Locate the cell with the specified text and output its [X, Y] center coordinate. 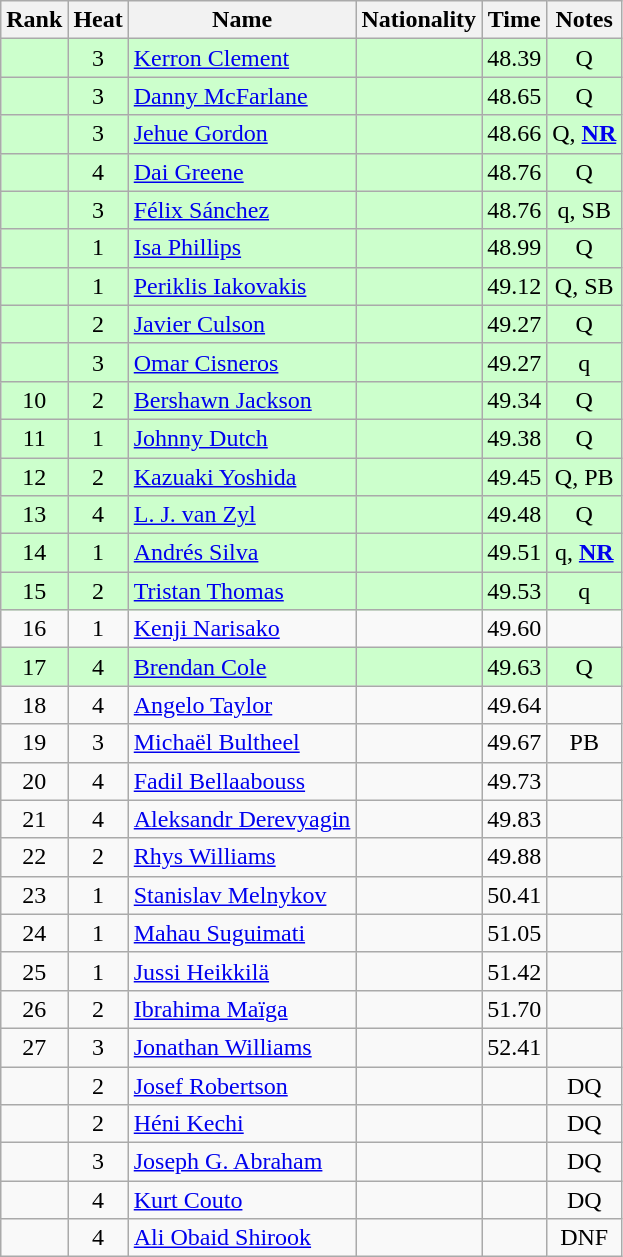
10 [34, 400]
Isa Phillips [242, 248]
Johnny Dutch [242, 438]
49.45 [514, 477]
Fadil Bellaabouss [242, 781]
19 [34, 743]
Omar Cisneros [242, 362]
Jonathan Williams [242, 1047]
12 [34, 477]
Time [514, 20]
49.73 [514, 781]
Javier Culson [242, 324]
DNF [584, 1238]
Name [242, 20]
Rhys Williams [242, 857]
50.41 [514, 895]
Aleksandr Derevyagin [242, 819]
Mahau Suguimati [242, 933]
Dai Greene [242, 172]
21 [34, 819]
48.66 [514, 134]
13 [34, 515]
16 [34, 629]
15 [34, 591]
Nationality [419, 20]
Stanislav Melnykov [242, 895]
q, NR [584, 553]
25 [34, 971]
23 [34, 895]
Félix Sánchez [242, 210]
52.41 [514, 1047]
Andrés Silva [242, 553]
11 [34, 438]
49.34 [514, 400]
Brendan Cole [242, 667]
PB [584, 743]
49.38 [514, 438]
Periklis Iakovakis [242, 286]
L. J. van Zyl [242, 515]
18 [34, 705]
48.39 [514, 58]
49.64 [514, 705]
Josef Robertson [242, 1085]
Heat [98, 20]
26 [34, 1009]
Ali Obaid Shirook [242, 1238]
48.65 [514, 96]
Q, NR [584, 134]
22 [34, 857]
Héni Kechi [242, 1124]
Ibrahima Maïga [242, 1009]
49.53 [514, 591]
51.42 [514, 971]
27 [34, 1047]
Kurt Couto [242, 1200]
49.60 [514, 629]
49.67 [514, 743]
q, SB [584, 210]
49.83 [514, 819]
Q, PB [584, 477]
49.88 [514, 857]
Notes [584, 20]
Rank [34, 20]
49.51 [514, 553]
51.05 [514, 933]
24 [34, 933]
Tristan Thomas [242, 591]
17 [34, 667]
Jussi Heikkilä [242, 971]
Bershawn Jackson [242, 400]
49.48 [514, 515]
Kerron Clement [242, 58]
Jehue Gordon [242, 134]
Michaël Bultheel [242, 743]
Joseph G. Abraham [242, 1162]
14 [34, 553]
Kenji Narisako [242, 629]
Kazuaki Yoshida [242, 477]
48.99 [514, 248]
49.12 [514, 286]
49.63 [514, 667]
20 [34, 781]
Danny McFarlane [242, 96]
Q, SB [584, 286]
51.70 [514, 1009]
Angelo Taylor [242, 705]
